Identify which cell holds the provided text, then report its [x, y] central coordinate. 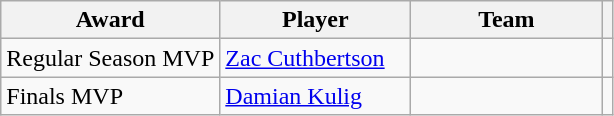
Zac Cuthbertson [316, 58]
Finals MVP [110, 96]
Award [110, 20]
Team [506, 20]
Player [316, 20]
Regular Season MVP [110, 58]
Damian Kulig [316, 96]
